Output the (x, y) coordinate of the center of the cell containing the given text.  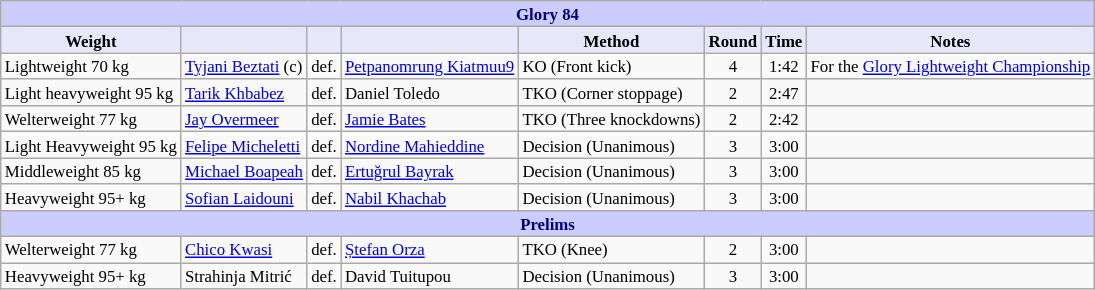
Sofian Laidouni (244, 197)
Time (784, 40)
2:47 (784, 93)
Tyjani Beztati (c) (244, 66)
Nordine Mahieddine (430, 145)
KO (Front kick) (611, 66)
Michael Boapeah (244, 171)
Method (611, 40)
Ștefan Orza (430, 250)
Jamie Bates (430, 119)
Lightweight 70 kg (91, 66)
2:42 (784, 119)
Chico Kwasi (244, 250)
Prelims (548, 224)
David Tuitupou (430, 276)
Middleweight 85 kg (91, 171)
Petpanomrung Kiatmuu9 (430, 66)
Weight (91, 40)
Daniel Toledo (430, 93)
Jay Overmeer (244, 119)
Light heavyweight 95 kg (91, 93)
Glory 84 (548, 14)
Tarik Khbabez (244, 93)
Light Heavyweight 95 kg (91, 145)
Nabil Khachab (430, 197)
Felipe Micheletti (244, 145)
TKO (Corner stoppage) (611, 93)
Notes (950, 40)
For the Glory Lightweight Championship (950, 66)
Round (734, 40)
TKO (Knee) (611, 250)
1:42 (784, 66)
TKO (Three knockdowns) (611, 119)
4 (734, 66)
Strahinja Mitrić (244, 276)
Ertuğrul Bayrak (430, 171)
